Return (x, y) of the center of cell containing provided text 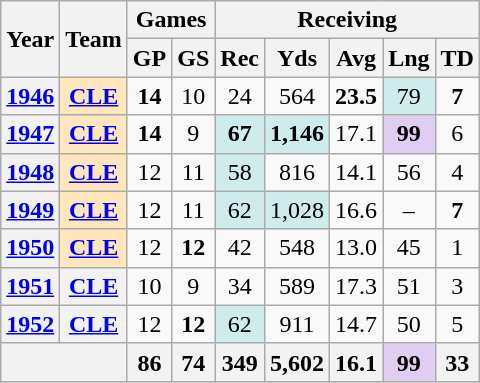
1,146 (298, 134)
45 (409, 248)
564 (298, 96)
14.7 (356, 324)
17.3 (356, 286)
74 (194, 362)
56 (409, 172)
1948 (30, 172)
Year (30, 39)
349 (240, 362)
34 (240, 286)
Games (170, 20)
Receiving (348, 20)
5,602 (298, 362)
GP (149, 58)
1 (457, 248)
13.0 (356, 248)
17.1 (356, 134)
51 (409, 286)
Avg (356, 58)
42 (240, 248)
– (409, 210)
16.1 (356, 362)
1951 (30, 286)
16.6 (356, 210)
86 (149, 362)
14.1 (356, 172)
911 (298, 324)
5 (457, 324)
79 (409, 96)
1,028 (298, 210)
589 (298, 286)
1946 (30, 96)
1952 (30, 324)
33 (457, 362)
58 (240, 172)
Lng (409, 58)
GS (194, 58)
Team (94, 39)
24 (240, 96)
3 (457, 286)
548 (298, 248)
4 (457, 172)
23.5 (356, 96)
1947 (30, 134)
67 (240, 134)
Rec (240, 58)
Yds (298, 58)
1949 (30, 210)
50 (409, 324)
TD (457, 58)
1950 (30, 248)
816 (298, 172)
6 (457, 134)
